Determine the (X, Y) coordinate at the center of the cell enclosing the given text.  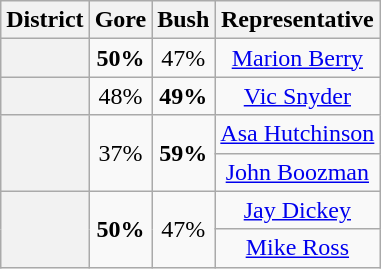
48% (120, 96)
37% (120, 153)
49% (184, 96)
Marion Berry (298, 58)
Asa Hutchinson (298, 134)
Representative (298, 20)
Bush (184, 20)
District (45, 20)
Gore (120, 20)
Jay Dickey (298, 210)
John Boozman (298, 172)
Vic Snyder (298, 96)
59% (184, 153)
Mike Ross (298, 248)
